Find where the given text appears and provide that cell's center as [X, Y] coordinate. 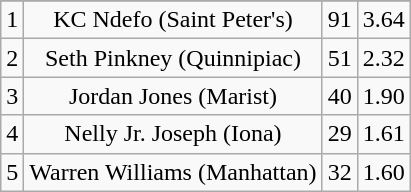
4 [12, 134]
2.32 [384, 58]
1.61 [384, 134]
2 [12, 58]
1.90 [384, 96]
51 [340, 58]
Jordan Jones (Marist) [173, 96]
Seth Pinkney (Quinnipiac) [173, 58]
1.60 [384, 172]
40 [340, 96]
1 [12, 20]
3 [12, 96]
5 [12, 172]
Nelly Jr. Joseph (Iona) [173, 134]
32 [340, 172]
3.64 [384, 20]
91 [340, 20]
KC Ndefo (Saint Peter's) [173, 20]
Warren Williams (Manhattan) [173, 172]
29 [340, 134]
